Extract the [X, Y] coordinate from the center of the cell holding the provided text.  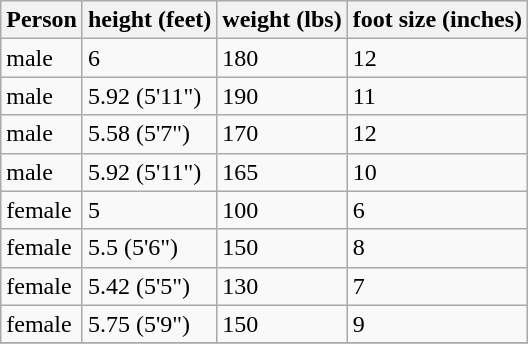
5 [149, 210]
5.58 (5'7") [149, 134]
10 [437, 172]
5.75 (5'9") [149, 324]
100 [282, 210]
5.5 (5'6") [149, 248]
8 [437, 248]
weight (lbs) [282, 20]
180 [282, 58]
5.42 (5'5") [149, 286]
130 [282, 286]
11 [437, 96]
190 [282, 96]
7 [437, 286]
9 [437, 324]
170 [282, 134]
height (feet) [149, 20]
165 [282, 172]
Person [42, 20]
foot size (inches) [437, 20]
